Detect which cell encompasses the target text, then output its (x, y) center coordinate. 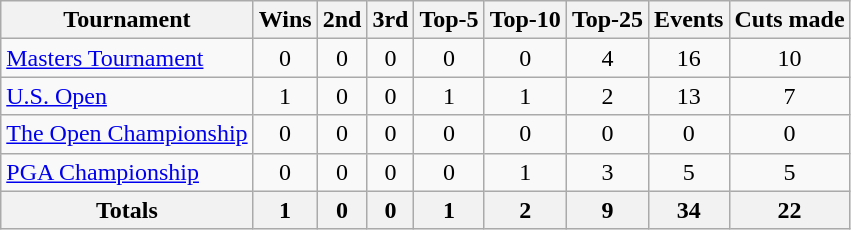
13 (689, 96)
4 (607, 58)
Events (689, 20)
Masters Tournament (127, 58)
3rd (390, 20)
U.S. Open (127, 96)
Tournament (127, 20)
Top-10 (525, 20)
10 (790, 58)
2nd (342, 20)
Top-5 (449, 20)
34 (689, 210)
Cuts made (790, 20)
9 (607, 210)
Totals (127, 210)
The Open Championship (127, 134)
Top-25 (607, 20)
22 (790, 210)
3 (607, 172)
PGA Championship (127, 172)
16 (689, 58)
7 (790, 96)
Wins (285, 20)
